From the cell containing the given text, extract its center point as [X, Y] coordinate. 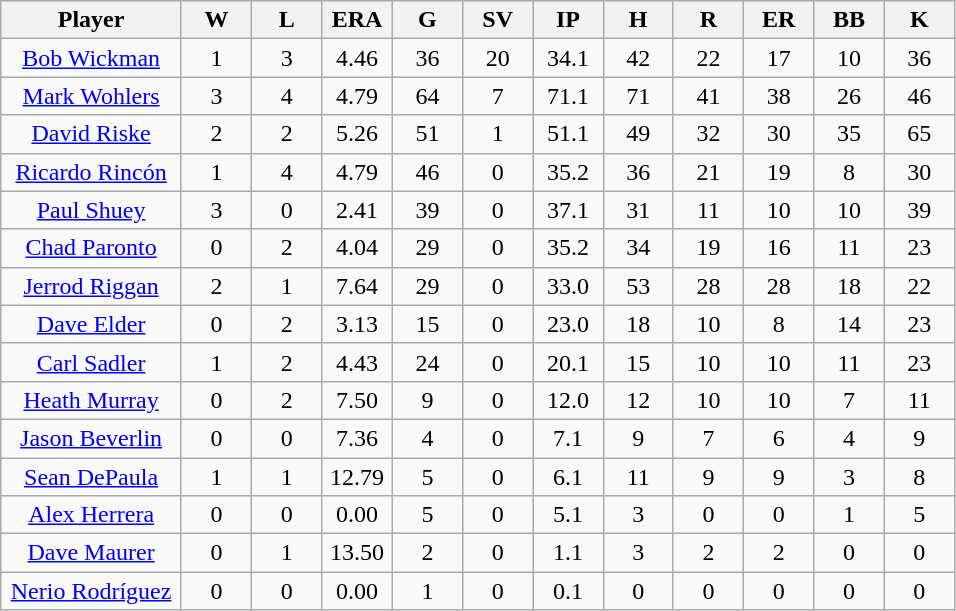
6 [779, 438]
33.0 [568, 286]
34.1 [568, 58]
Paul Shuey [92, 210]
Bob Wickman [92, 58]
51.1 [568, 134]
4.43 [357, 362]
64 [427, 96]
24 [427, 362]
32 [708, 134]
ER [779, 20]
Chad Paronto [92, 248]
65 [919, 134]
16 [779, 248]
12.0 [568, 400]
37.1 [568, 210]
14 [849, 324]
71.1 [568, 96]
BB [849, 20]
71 [638, 96]
13.50 [357, 553]
17 [779, 58]
31 [638, 210]
0.1 [568, 591]
12.79 [357, 477]
23.0 [568, 324]
20.1 [568, 362]
SV [498, 20]
1.1 [568, 553]
3.13 [357, 324]
ERA [357, 20]
Jerrod Riggan [92, 286]
L [287, 20]
Ricardo Rincón [92, 172]
4.04 [357, 248]
IP [568, 20]
2.41 [357, 210]
Sean DePaula [92, 477]
K [919, 20]
20 [498, 58]
Nerio Rodríguez [92, 591]
4.46 [357, 58]
42 [638, 58]
Dave Maurer [92, 553]
34 [638, 248]
Player [92, 20]
7.1 [568, 438]
7.64 [357, 286]
49 [638, 134]
6.1 [568, 477]
7.36 [357, 438]
26 [849, 96]
W [216, 20]
David Riske [92, 134]
Jason Beverlin [92, 438]
12 [638, 400]
51 [427, 134]
R [708, 20]
35 [849, 134]
G [427, 20]
Dave Elder [92, 324]
53 [638, 286]
Mark Wohlers [92, 96]
41 [708, 96]
5.1 [568, 515]
7.50 [357, 400]
38 [779, 96]
21 [708, 172]
Alex Herrera [92, 515]
5.26 [357, 134]
Heath Murray [92, 400]
Carl Sadler [92, 362]
H [638, 20]
